Extract the (x, y) coordinate from the center of the cell holding the provided text.  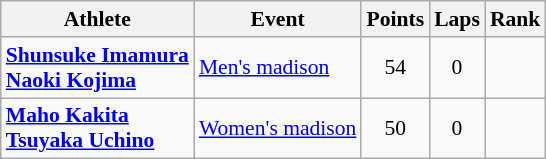
Maho KakitaTsuyaka Uchino (98, 128)
Rank (516, 19)
Athlete (98, 19)
Event (278, 19)
Women's madison (278, 128)
50 (395, 128)
Laps (457, 19)
54 (395, 68)
Shunsuke ImamuraNaoki Kojima (98, 68)
Men's madison (278, 68)
Points (395, 19)
